Capture the cell that displays the provided text and extract its [X, Y] central coordinate. 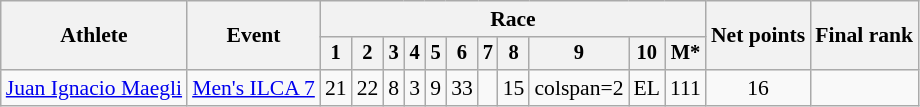
1 [336, 54]
2 [368, 54]
33 [462, 88]
7 [488, 54]
4 [414, 54]
Juan Ignacio Maegli [94, 88]
Race [513, 19]
Final rank [864, 36]
10 [648, 54]
111 [686, 88]
M* [686, 54]
EL [648, 88]
Men's ILCA 7 [254, 88]
22 [368, 88]
Athlete [94, 36]
21 [336, 88]
Net points [758, 36]
Event [254, 36]
6 [462, 54]
16 [758, 88]
15 [514, 88]
5 [436, 54]
colspan=2 [578, 88]
